Provide the [x, y] coordinate of the cell's center where the given text is located.  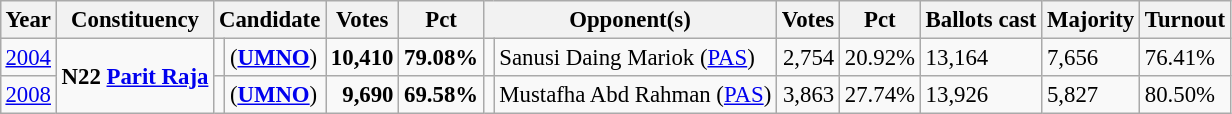
Ballots cast [980, 20]
13,926 [980, 95]
Year [28, 20]
13,164 [980, 57]
80.50% [1186, 95]
2,754 [808, 57]
Constituency [134, 20]
2004 [28, 57]
Sanusi Daing Mariok (PAS) [636, 57]
Turnout [1186, 20]
Opponent(s) [630, 20]
Candidate [270, 20]
9,690 [362, 95]
27.74% [880, 95]
3,863 [808, 95]
7,656 [1091, 57]
69.58% [442, 95]
5,827 [1091, 95]
79.08% [442, 57]
10,410 [362, 57]
2008 [28, 95]
Majority [1091, 20]
76.41% [1186, 57]
Mustafha Abd Rahman (PAS) [636, 95]
N22 Parit Raja [134, 76]
20.92% [880, 57]
